For the text-containing cell, return its midpoint in (X, Y) coordinate format. 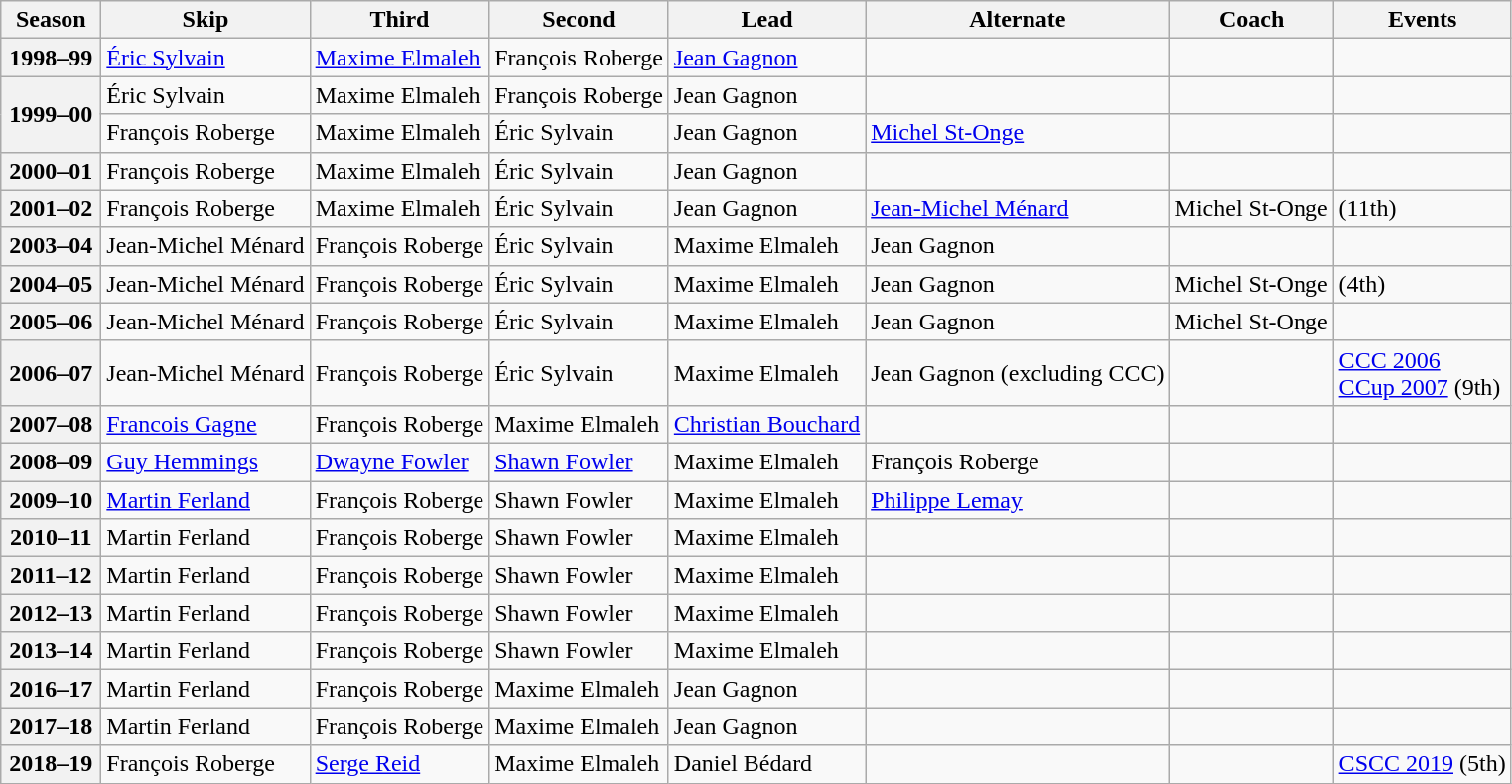
Events (1422, 20)
2007–08 (52, 424)
2012–13 (52, 613)
Philippe Lemay (1018, 499)
Third (399, 20)
2017–18 (52, 726)
Dwayne Fowler (399, 461)
1999–00 (52, 114)
Coach (1251, 20)
2003–04 (52, 246)
2000–01 (52, 171)
CCC 2006 CCup 2007 (9th) (1422, 373)
Jean Gagnon (excluding CCC) (1018, 373)
(11th) (1422, 208)
2016–17 (52, 689)
Second (580, 20)
2011–12 (52, 576)
Skip (206, 20)
Season (52, 20)
2008–09 (52, 461)
(4th) (1422, 284)
2004–05 (52, 284)
Guy Hemmings (206, 461)
2005–06 (52, 322)
2009–10 (52, 499)
Lead (766, 20)
Francois Gagne (206, 424)
CSCC 2019 (5th) (1422, 764)
Daniel Bédard (766, 764)
2006–07 (52, 373)
Serge Reid (399, 764)
2010–11 (52, 538)
2001–02 (52, 208)
Alternate (1018, 20)
1998–99 (52, 58)
Christian Bouchard (766, 424)
2013–14 (52, 651)
2018–19 (52, 764)
